Extract the [x, y] coordinate from the center of the cell holding the provided text.  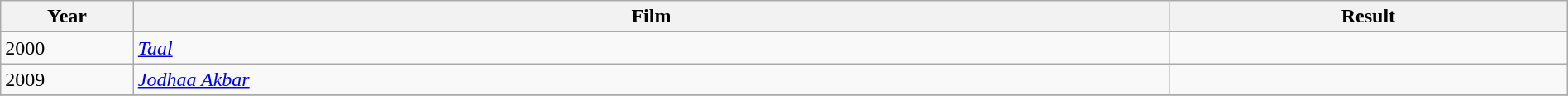
Taal [651, 48]
2009 [68, 79]
2000 [68, 48]
Year [68, 17]
Jodhaa Akbar [651, 79]
Result [1369, 17]
Film [651, 17]
